From the cell containing the given text, extract its center point as (X, Y) coordinate. 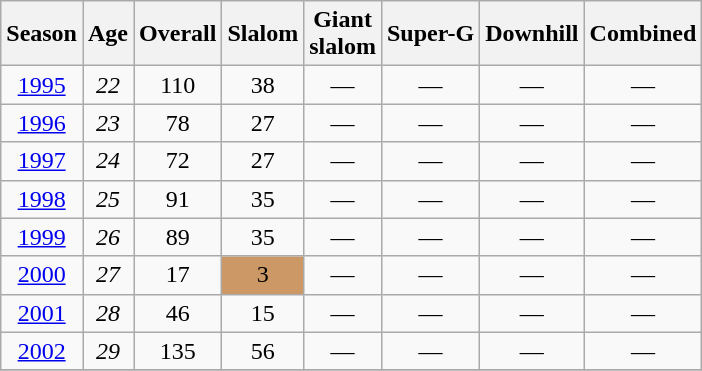
Season (42, 34)
38 (263, 85)
Super-G (430, 34)
Combined (643, 34)
Overall (178, 34)
22 (108, 85)
26 (108, 237)
24 (108, 161)
1998 (42, 199)
25 (108, 199)
56 (263, 351)
2000 (42, 275)
Age (108, 34)
2001 (42, 313)
Downhill (532, 34)
29 (108, 351)
Slalom (263, 34)
78 (178, 123)
91 (178, 199)
135 (178, 351)
23 (108, 123)
1995 (42, 85)
110 (178, 85)
72 (178, 161)
15 (263, 313)
46 (178, 313)
89 (178, 237)
28 (108, 313)
2002 (42, 351)
1996 (42, 123)
17 (178, 275)
1997 (42, 161)
1999 (42, 237)
Giantslalom (343, 34)
3 (263, 275)
